Extract the [X, Y] coordinate from the center of the cell holding the provided text.  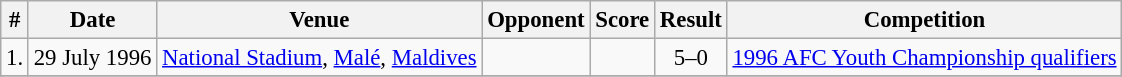
1996 AFC Youth Championship qualifiers [924, 58]
1. [15, 58]
Opponent [536, 20]
# [15, 20]
Competition [924, 20]
Score [622, 20]
29 July 1996 [92, 58]
Venue [320, 20]
National Stadium, Malé, Maldives [320, 58]
5–0 [692, 58]
Result [692, 20]
Date [92, 20]
